Provide the (x, y) coordinate of the cell's center where the given text is located.  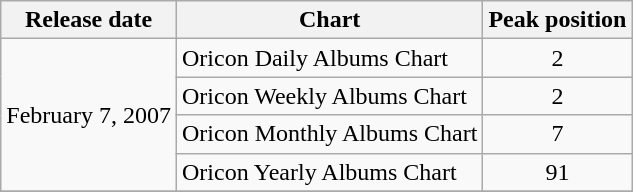
Oricon Weekly Albums Chart (329, 96)
Oricon Yearly Albums Chart (329, 172)
91 (558, 172)
Release date (89, 20)
Chart (329, 20)
Oricon Monthly Albums Chart (329, 134)
Oricon Daily Albums Chart (329, 58)
Peak position (558, 20)
7 (558, 134)
February 7, 2007 (89, 115)
